From the cell containing the given text, extract its center point as (X, Y) coordinate. 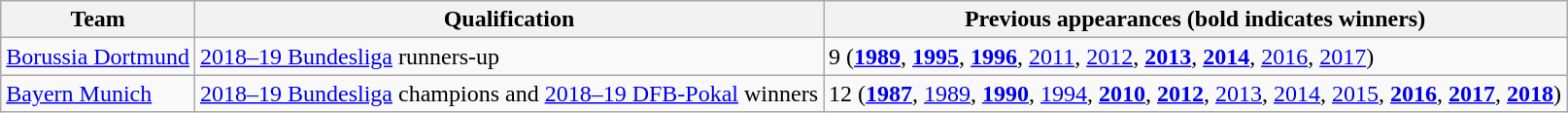
Bayern Munich (98, 94)
2018–19 Bundesliga runners-up (509, 56)
12 (1987, 1989, 1990, 1994, 2010, 2012, 2013, 2014, 2015, 2016, 2017, 2018) (1195, 94)
Borussia Dortmund (98, 56)
Team (98, 19)
2018–19 Bundesliga champions and 2018–19 DFB-Pokal winners (509, 94)
9 (1989, 1995, 1996, 2011, 2012, 2013, 2014, 2016, 2017) (1195, 56)
Previous appearances (bold indicates winners) (1195, 19)
Qualification (509, 19)
